For the text-containing cell, return its midpoint in [x, y] coordinate format. 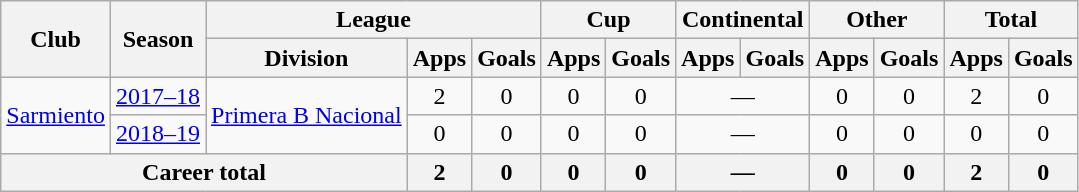
Continental [743, 20]
Sarmiento [56, 115]
Other [877, 20]
Cup [608, 20]
Division [307, 58]
2018–19 [158, 134]
Primera B Nacional [307, 115]
Total [1011, 20]
2017–18 [158, 96]
Career total [204, 172]
Season [158, 39]
League [374, 20]
Club [56, 39]
